Capture the cell that displays the provided text and extract its [x, y] central coordinate. 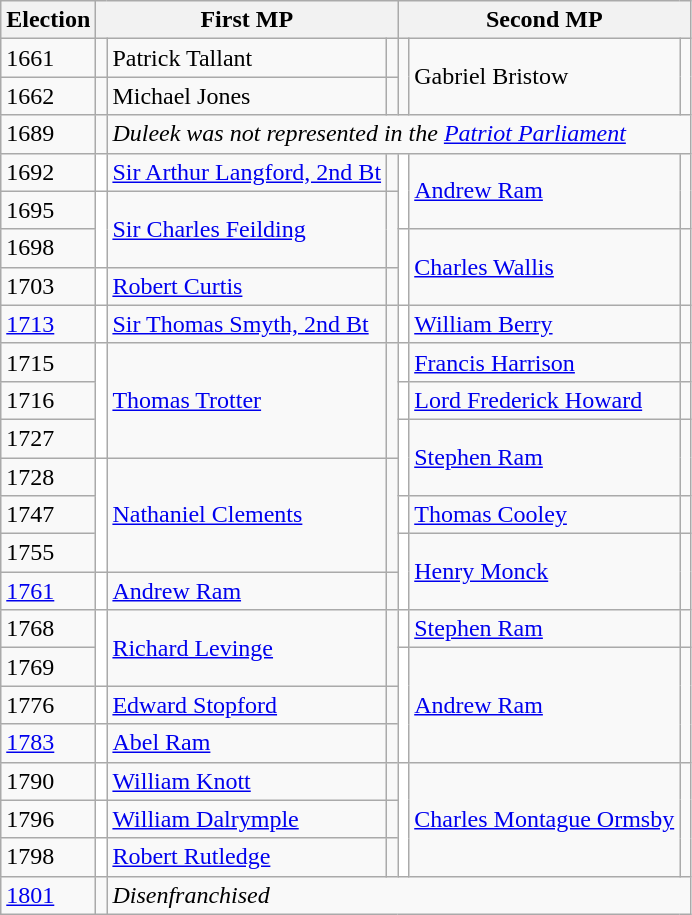
First MP [247, 20]
Sir Thomas Smyth, 2nd Bt [247, 324]
1801 [48, 895]
William Dalrymple [247, 819]
1662 [48, 96]
1716 [48, 400]
1755 [48, 553]
1796 [48, 819]
Patrick Tallant [247, 58]
Disenfranchised [399, 895]
1715 [48, 362]
1768 [48, 629]
Robert Rutledge [247, 857]
1790 [48, 781]
Sir Charles Feilding [247, 229]
Charles Montague Ormsby [544, 819]
Election [48, 20]
Lord Frederick Howard [544, 400]
Thomas Trotter [247, 400]
Second MP [544, 20]
Michael Jones [247, 96]
1703 [48, 286]
William Berry [544, 324]
Henry Monck [544, 572]
Francis Harrison [544, 362]
1728 [48, 477]
1695 [48, 210]
1776 [48, 705]
Nathaniel Clements [247, 515]
1661 [48, 58]
Thomas Cooley [544, 515]
1713 [48, 324]
Abel Ram [247, 743]
Charles Wallis [544, 267]
Edward Stopford [247, 705]
1783 [48, 743]
1727 [48, 438]
1798 [48, 857]
Gabriel Bristow [544, 77]
Sir Arthur Langford, 2nd Bt [247, 172]
Duleek was not represented in the Patriot Parliament [399, 134]
1761 [48, 591]
1747 [48, 515]
Robert Curtis [247, 286]
1689 [48, 134]
William Knott [247, 781]
1769 [48, 667]
1692 [48, 172]
1698 [48, 248]
Richard Levinge [247, 648]
